Capture the cell that displays the provided text and extract its [X, Y] central coordinate. 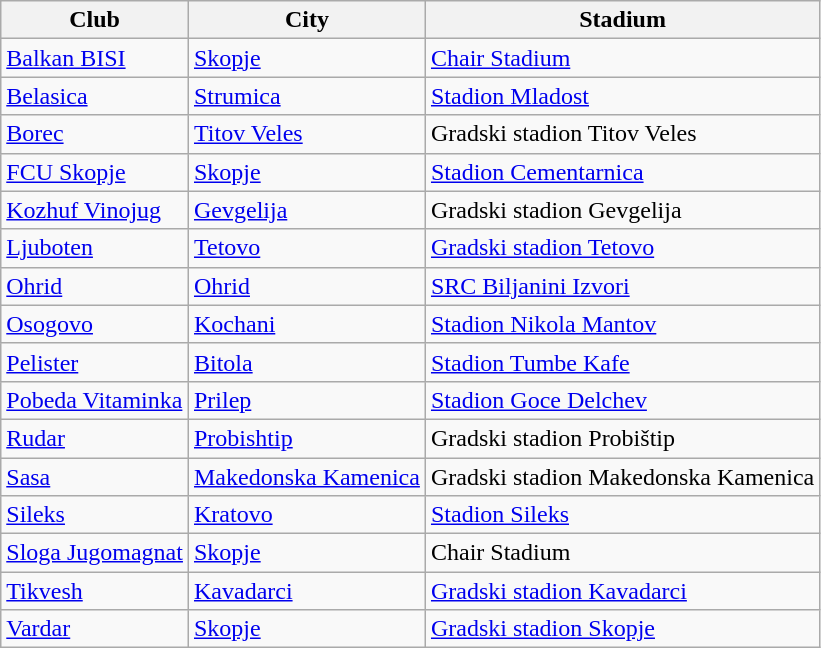
Sasa [95, 477]
Belasica [95, 96]
Vardar [95, 629]
Tetovo [306, 248]
Kratovo [306, 515]
Stadion Goce Delchev [622, 400]
Ljuboten [95, 248]
Balkan BISI [95, 58]
Stadium [622, 20]
Stadion Mladost [622, 96]
Stadion Nikola Mantov [622, 324]
Rudar [95, 438]
Gradski stadion Titov Veles [622, 134]
Titov Veles [306, 134]
Gradski stadion Kavadarci [622, 591]
Osogovo [95, 324]
Sileks [95, 515]
Gradski stadion Makedonska Kamenica [622, 477]
Kochani [306, 324]
Gradski stadion Gevgelija [622, 210]
Gradski stadion Probištip [622, 438]
City [306, 20]
Stadion Cementarnica [622, 172]
Stadion Sileks [622, 515]
Prilep [306, 400]
Club [95, 20]
Bitola [306, 362]
Gradski stadion Tetovo [622, 248]
Pelister [95, 362]
Makedonska Kamenica [306, 477]
Gradski stadion Skopje [622, 629]
Strumica [306, 96]
Sloga Jugomagnat [95, 553]
SRC Biljanini Izvori [622, 286]
Probishtip [306, 438]
Stadion Tumbe Kafe [622, 362]
Borec [95, 134]
Tikvesh [95, 591]
Pobeda Vitaminka [95, 400]
Kavadarci [306, 591]
Gevgelija [306, 210]
Kozhuf Vinojug [95, 210]
FCU Skopje [95, 172]
